Search for the cell housing the specified text and yield its [x, y] center coordinate. 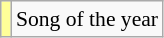
Song of the year [87, 19]
